Determine the (X, Y) coordinate at the center of the cell enclosing the given text.  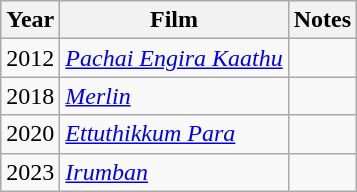
Pachai Engira Kaathu (174, 58)
Ettuthikkum Para (174, 134)
2020 (30, 134)
2012 (30, 58)
Merlin (174, 96)
Film (174, 20)
2023 (30, 172)
Notes (322, 20)
Year (30, 20)
Irumban (174, 172)
2018 (30, 96)
